Provide the [X, Y] coordinate of the cell's center where the given text is located.  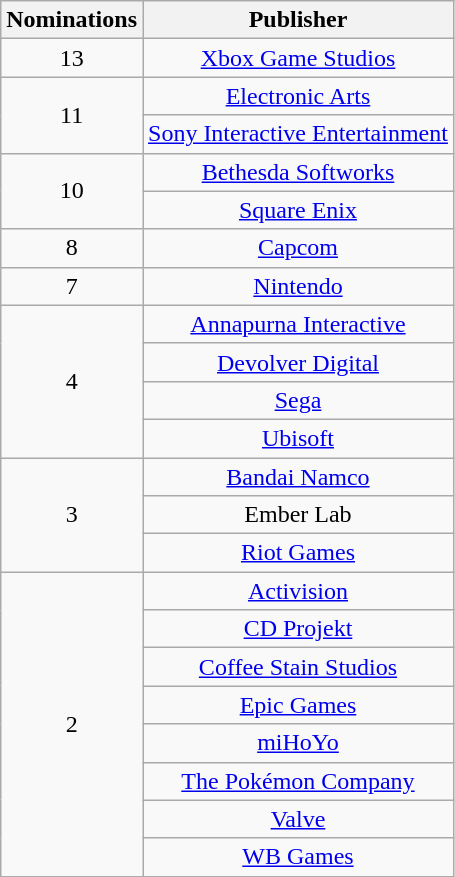
The Pokémon Company [298, 781]
Activision [298, 591]
Nintendo [298, 286]
Bethesda Softworks [298, 172]
8 [72, 248]
7 [72, 286]
Xbox Game Studios [298, 58]
4 [72, 381]
Ember Lab [298, 515]
Annapurna Interactive [298, 324]
Ubisoft [298, 438]
Square Enix [298, 210]
Electronic Arts [298, 96]
WB Games [298, 857]
11 [72, 115]
Devolver Digital [298, 362]
Sony Interactive Entertainment [298, 134]
Sega [298, 400]
Valve [298, 819]
Coffee Stain Studios [298, 667]
Capcom [298, 248]
2 [72, 724]
Epic Games [298, 705]
Nominations [72, 20]
13 [72, 58]
miHoYo [298, 743]
Riot Games [298, 553]
CD Projekt [298, 629]
Bandai Namco [298, 477]
Publisher [298, 20]
3 [72, 515]
10 [72, 191]
